Capture the cell that displays the provided text and extract its (x, y) central coordinate. 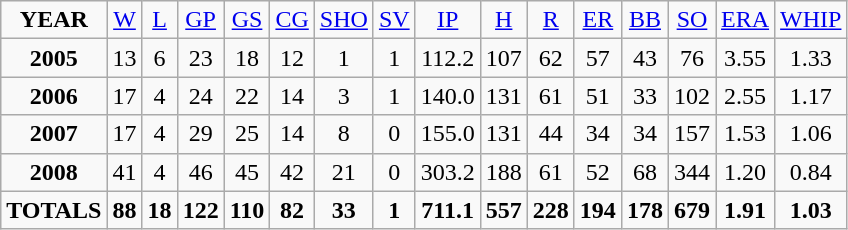
112.2 (448, 58)
2008 (54, 172)
0.84 (811, 172)
8 (344, 134)
52 (598, 172)
2.55 (746, 96)
24 (200, 96)
W (124, 20)
178 (644, 210)
21 (344, 172)
1.20 (746, 172)
188 (504, 172)
122 (200, 210)
2006 (54, 96)
1.91 (746, 210)
BB (644, 20)
3 (344, 96)
88 (124, 210)
157 (692, 134)
ER (598, 20)
57 (598, 58)
76 (692, 58)
1.33 (811, 58)
1.03 (811, 210)
3.55 (746, 58)
1.06 (811, 134)
SHO (344, 20)
23 (200, 58)
L (160, 20)
43 (644, 58)
IP (448, 20)
228 (550, 210)
25 (247, 134)
1.17 (811, 96)
42 (292, 172)
12 (292, 58)
WHIP (811, 20)
6 (160, 58)
GS (247, 20)
155.0 (448, 134)
46 (200, 172)
303.2 (448, 172)
110 (247, 210)
62 (550, 58)
R (550, 20)
140.0 (448, 96)
41 (124, 172)
102 (692, 96)
2005 (54, 58)
107 (504, 58)
29 (200, 134)
YEAR (54, 20)
44 (550, 134)
194 (598, 210)
2007 (54, 134)
22 (247, 96)
557 (504, 210)
13 (124, 58)
344 (692, 172)
TOTALS (54, 210)
1.53 (746, 134)
82 (292, 210)
51 (598, 96)
CG (292, 20)
SO (692, 20)
H (504, 20)
SV (394, 20)
679 (692, 210)
45 (247, 172)
711.1 (448, 210)
GP (200, 20)
ERA (746, 20)
68 (644, 172)
